Locate the cell with the specified text and output its [X, Y] center coordinate. 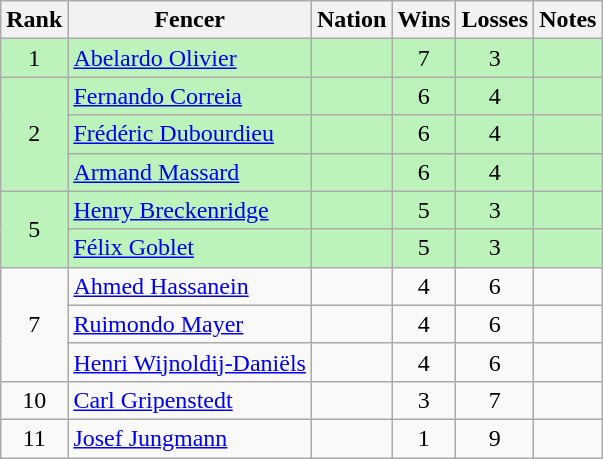
Frédéric Dubourdieu [190, 134]
Wins [424, 20]
Félix Goblet [190, 248]
Notes [568, 20]
Henry Breckenridge [190, 210]
Ruimondo Mayer [190, 324]
Abelardo Olivier [190, 58]
Rank [34, 20]
Nation [351, 20]
Fernando Correia [190, 96]
Fencer [190, 20]
2 [34, 134]
10 [34, 400]
Armand Massard [190, 172]
Josef Jungmann [190, 438]
Carl Gripenstedt [190, 400]
Henri Wijnoldij-Daniëls [190, 362]
Losses [495, 20]
9 [495, 438]
Ahmed Hassanein [190, 286]
11 [34, 438]
